Scan for the cell matching the given text and deliver its [x, y] coordinate at center. 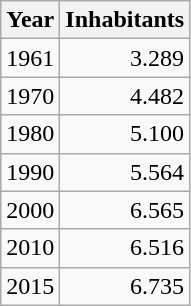
4.482 [125, 96]
2000 [30, 210]
1970 [30, 96]
1961 [30, 58]
1980 [30, 134]
6.735 [125, 286]
3.289 [125, 58]
Inhabitants [125, 20]
2010 [30, 248]
2015 [30, 286]
5.564 [125, 172]
Year [30, 20]
1990 [30, 172]
5.100 [125, 134]
6.565 [125, 210]
6.516 [125, 248]
